Extract the (X, Y) coordinate from the center of the cell holding the provided text.  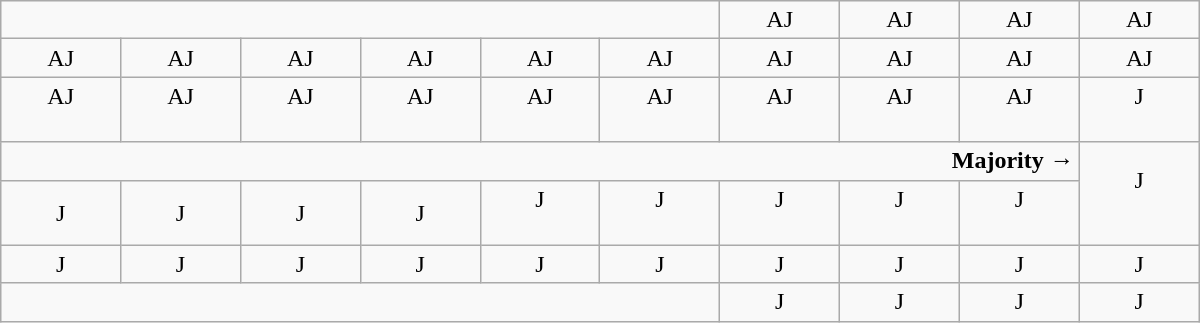
Majority → (540, 161)
